Provide the (X, Y) coordinate of the cell's center where the given text is located.  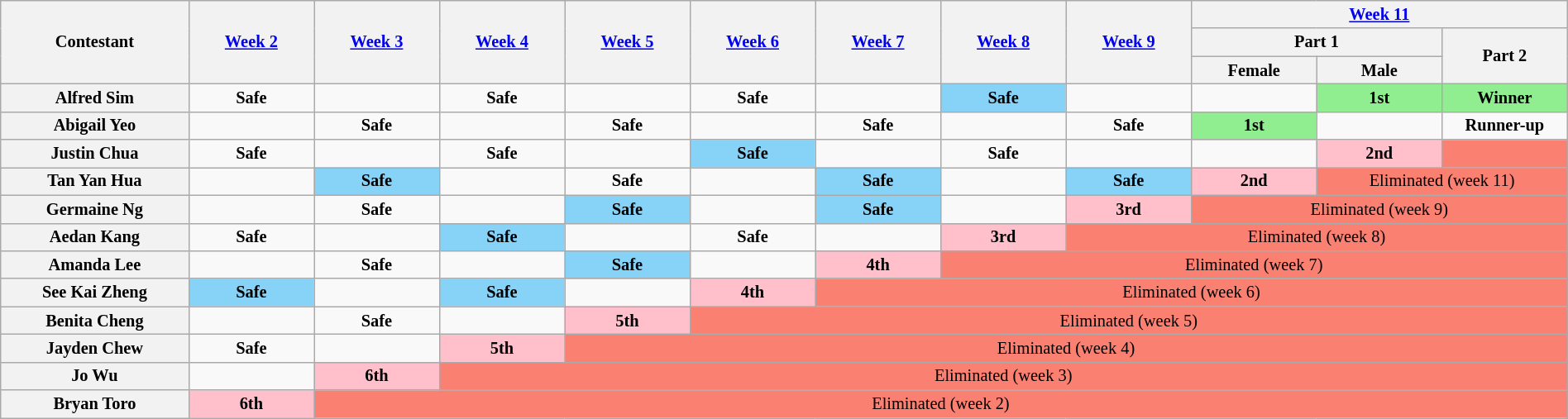
Week 4 (502, 41)
Runner-up (1505, 126)
Week 6 (753, 41)
Week 2 (251, 41)
Abigail Yeo (94, 126)
Week 5 (628, 41)
Germaine Ng (94, 209)
Part 1 (1317, 42)
Eliminated (week 8) (1317, 237)
Eliminated (week 4) (1067, 348)
Benita Cheng (94, 321)
Amanda Lee (94, 264)
Winner (1505, 98)
Tan Yan Hua (94, 181)
Eliminated (week 3) (1003, 376)
Week 8 (1003, 41)
Week 7 (878, 41)
Female (1254, 70)
Eliminated (week 5) (1128, 321)
Alfred Sim (94, 98)
Eliminated (week 2) (941, 404)
Week 11 (1379, 14)
Bryan Toro (94, 404)
Week 9 (1129, 41)
Aedan Kang (94, 237)
Contestant (94, 41)
Male (1379, 70)
Part 2 (1505, 56)
Jo Wu (94, 376)
Eliminated (week 7) (1254, 264)
Eliminated (week 6) (1191, 293)
Eliminated (week 11) (1442, 181)
Eliminated (week 9) (1379, 209)
Week 3 (377, 41)
Justin Chua (94, 154)
Jayden Chew (94, 348)
See Kai Zheng (94, 293)
